Return the [X, Y] coordinate for the center point of the cell that contains the specified text.  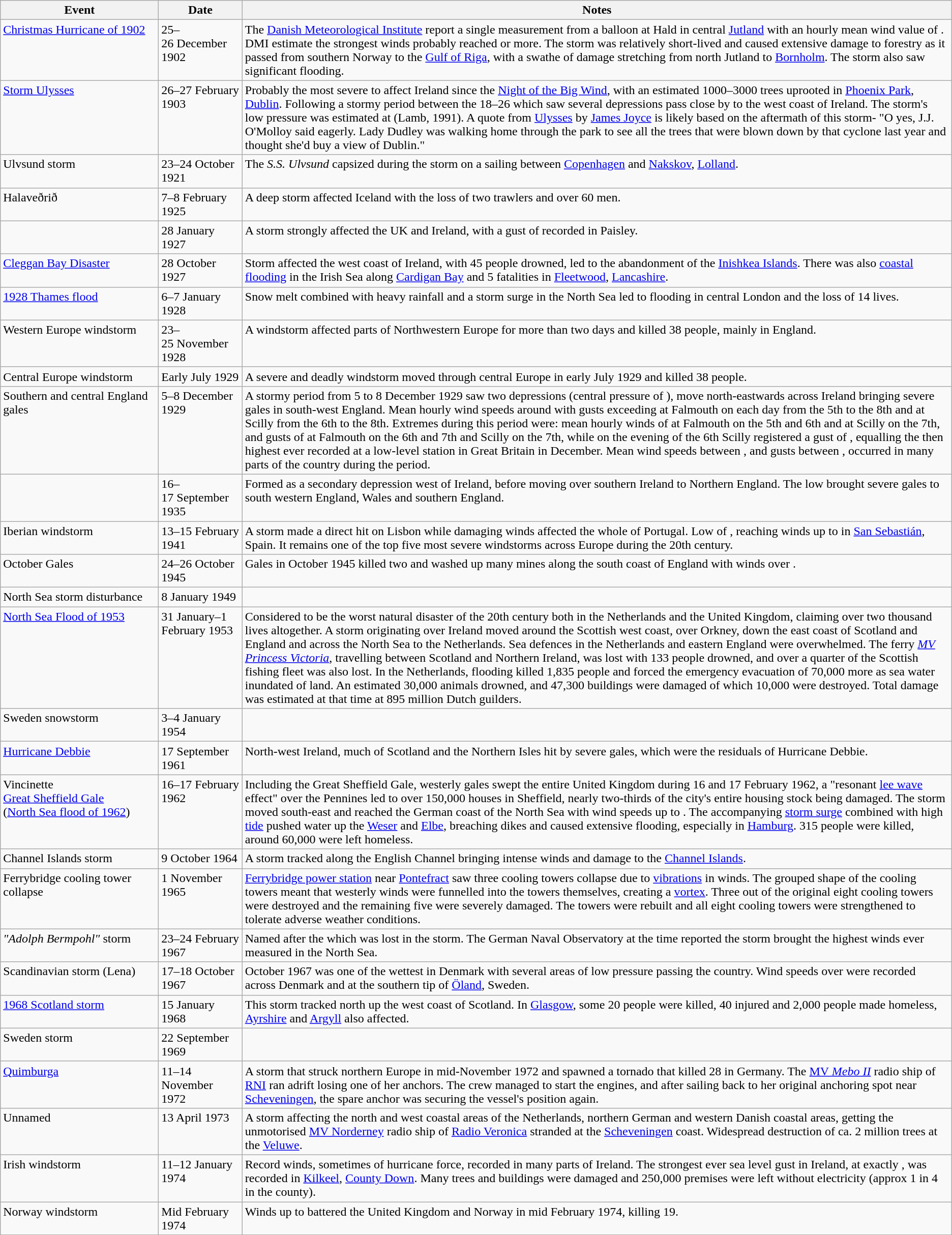
A storm strongly affected the UK and Ireland, with a gust of recorded in Paisley. [597, 237]
1 November 1965 [200, 898]
Ferrybridge cooling tower collapse [79, 898]
VincinetteGreat Sheffield Gale(North Sea flood of 1962) [79, 812]
North-west Ireland, much of Scotland and the Northern Isles hit by severe gales, which were the residuals of Hurricane Debbie. [597, 758]
13 April 1973 [200, 1131]
Southern and central England gales [79, 430]
A windstorm affected parts of Northwestern Europe for more than two days and killed 38 people, mainly in England. [597, 343]
1968 Scotland storm [79, 1011]
Hurricane Debbie [79, 758]
16–17 September 1935 [200, 497]
28 October 1927 [200, 271]
13–15 February 1941 [200, 537]
Irish windstorm [79, 1178]
A storm tracked along the English Channel bringing intense winds and damage to the Channel Islands. [597, 859]
31 January–1 February 1953 [200, 658]
16–17 February 1962 [200, 812]
A deep storm affected Iceland with the loss of two trawlers and over 60 men. [597, 204]
Iberian windstorm [79, 537]
"Adolph Bermpohl" storm [79, 945]
Quimburga [79, 1084]
A severe and deadly windstorm moved through central Europe in early July 1929 and killed 38 people. [597, 376]
Scandinavian storm (Lena) [79, 979]
11–14 November 1972 [200, 1084]
Unnamed [79, 1131]
26–27 February 1903 [200, 117]
Sweden snowstorm [79, 725]
October Gales [79, 571]
24–26 October 1945 [200, 571]
8 January 1949 [200, 597]
3–4 January 1954 [200, 725]
23–24 October 1921 [200, 171]
Mid February 1974 [200, 1218]
North Sea storm disturbance [79, 597]
Halaveðrið [79, 204]
28 January 1927 [200, 237]
22 September 1969 [200, 1045]
25–26 December 1902 [200, 50]
9 October 1964 [200, 859]
23–25 November 1928 [200, 343]
The S.S. Ulvsund capsized during the storm on a sailing between Copenhagen and Nakskov, Lolland. [597, 171]
Central Europe windstorm [79, 376]
Event [79, 10]
23–24 February 1967 [200, 945]
Notes [597, 10]
1928 Thames flood [79, 303]
5–8 December 1929 [200, 430]
Channel Islands storm [79, 859]
Norway windstorm [79, 1218]
6–7 January 1928 [200, 303]
Sweden storm [79, 1045]
Cleggan Bay Disaster [79, 271]
Storm Ulysses [79, 117]
15 January 1968 [200, 1011]
Western Europe windstorm [79, 343]
17–18 October 1967 [200, 979]
Christmas Hurricane of 1902 [79, 50]
7–8 February 1925 [200, 204]
Ulvsund storm [79, 171]
North Sea Flood of 1953 [79, 658]
11–12 January 1974 [200, 1178]
Snow melt combined with heavy rainfall and a storm surge in the North Sea led to flooding in central London and the loss of 14 lives. [597, 303]
Gales in October 1945 killed two and washed up many mines along the south coast of England with winds over . [597, 571]
Early July 1929 [200, 376]
17 September 1961 [200, 758]
Date [200, 10]
Winds up to battered the United Kingdom and Norway in mid February 1974, killing 19. [597, 1218]
